Capture the cell that displays the provided text and extract its (x, y) central coordinate. 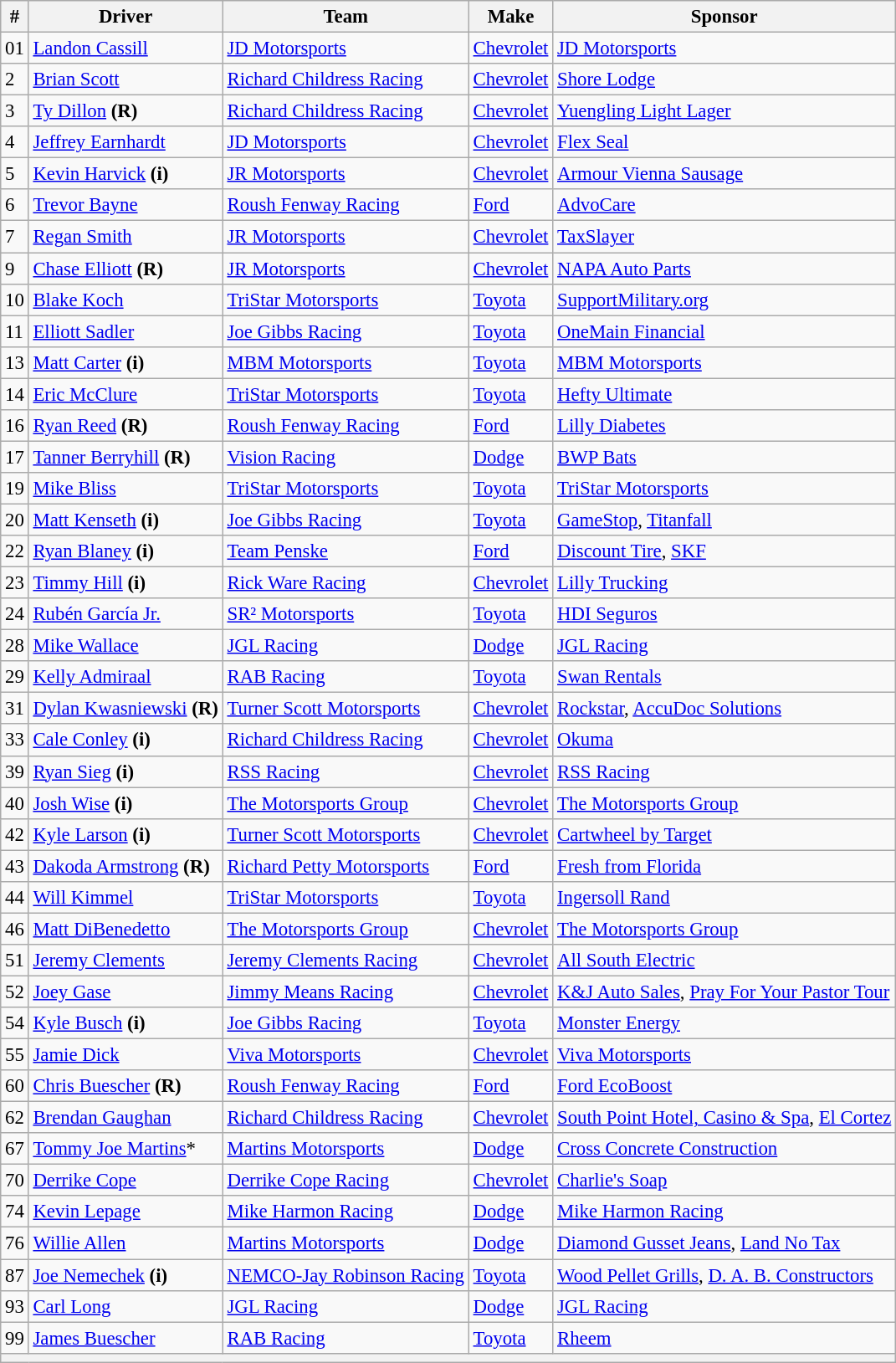
33 (15, 740)
BWP Bats (724, 457)
Derrike Cope Racing (346, 1181)
62 (15, 1118)
Lilly Trucking (724, 583)
Derrike Cope (125, 1181)
Kyle Larson (i) (125, 834)
Mike Wallace (125, 646)
Jeffrey Earnhardt (125, 142)
7 (15, 237)
67 (15, 1149)
Josh Wise (i) (125, 803)
14 (15, 394)
NEMCO-Jay Robinson Racing (346, 1275)
Discount Tire, SKF (724, 551)
SR² Motorsports (346, 614)
43 (15, 866)
Diamond Gusset Jeans, Land No Tax (724, 1243)
Trevor Bayne (125, 205)
20 (15, 520)
OneMain Financial (724, 331)
01 (15, 49)
39 (15, 771)
Brendan Gaughan (125, 1118)
42 (15, 834)
16 (15, 426)
Kelly Admiraal (125, 677)
11 (15, 331)
Cross Concrete Construction (724, 1149)
James Buescher (125, 1338)
Rockstar, AccuDoc Solutions (724, 709)
19 (15, 489)
9 (15, 269)
Matt DiBenedetto (125, 929)
55 (15, 1055)
Matt Kenseth (i) (125, 520)
Regan Smith (125, 237)
Willie Allen (125, 1243)
Tanner Berryhill (R) (125, 457)
Ryan Reed (R) (125, 426)
Lilly Diabetes (724, 426)
Richard Petty Motorsports (346, 866)
Will Kimmel (125, 898)
Kyle Busch (i) (125, 1023)
Shore Lodge (724, 79)
Vision Racing (346, 457)
52 (15, 992)
44 (15, 898)
Jimmy Means Racing (346, 992)
Armour Vienna Sausage (724, 174)
Ingersoll Rand (724, 898)
HDI Seguros (724, 614)
31 (15, 709)
24 (15, 614)
2 (15, 79)
Joe Nemechek (i) (125, 1275)
South Point Hotel, Casino & Spa, El Cortez (724, 1118)
5 (15, 174)
46 (15, 929)
3 (15, 111)
Eric McClure (125, 394)
Rick Ware Racing (346, 583)
Ryan Blaney (i) (125, 551)
Driver (125, 17)
Chris Buescher (R) (125, 1086)
Dylan Kwasniewski (R) (125, 709)
NAPA Auto Parts (724, 269)
Kevin Harvick (i) (125, 174)
Jeremy Clements (125, 961)
Cartwheel by Target (724, 834)
40 (15, 803)
Sponsor (724, 17)
23 (15, 583)
13 (15, 362)
28 (15, 646)
29 (15, 677)
Timmy Hill (i) (125, 583)
Ty Dillon (R) (125, 111)
GameStop, Titanfall (724, 520)
K&J Auto Sales, Pray For Your Pastor Tour (724, 992)
Dakoda Armstrong (R) (125, 866)
93 (15, 1306)
Kevin Lepage (125, 1212)
Carl Long (125, 1306)
Fresh from Florida (724, 866)
10 (15, 300)
Swan Rentals (724, 677)
Joey Gase (125, 992)
60 (15, 1086)
74 (15, 1212)
Cale Conley (i) (125, 740)
17 (15, 457)
Team (346, 17)
Landon Cassill (125, 49)
Flex Seal (724, 142)
Monster Energy (724, 1023)
Rheem (724, 1338)
Chase Elliott (R) (125, 269)
Tommy Joe Martins* (125, 1149)
Matt Carter (i) (125, 362)
# (15, 17)
Make (510, 17)
All South Electric (724, 961)
Jeremy Clements Racing (346, 961)
Blake Koch (125, 300)
70 (15, 1181)
99 (15, 1338)
Rubén García Jr. (125, 614)
Yuengling Light Lager (724, 111)
22 (15, 551)
Elliott Sadler (125, 331)
Jamie Dick (125, 1055)
AdvoCare (724, 205)
Wood Pellet Grills, D. A. B. Constructors (724, 1275)
Ford EcoBoost (724, 1086)
Ryan Sieg (i) (125, 771)
Mike Bliss (125, 489)
SupportMilitary.org (724, 300)
Hefty Ultimate (724, 394)
Brian Scott (125, 79)
TaxSlayer (724, 237)
6 (15, 205)
Team Penske (346, 551)
Okuma (724, 740)
76 (15, 1243)
Charlie's Soap (724, 1181)
54 (15, 1023)
51 (15, 961)
4 (15, 142)
87 (15, 1275)
